Scan for the cell matching the given text and deliver its [X, Y] coordinate at center. 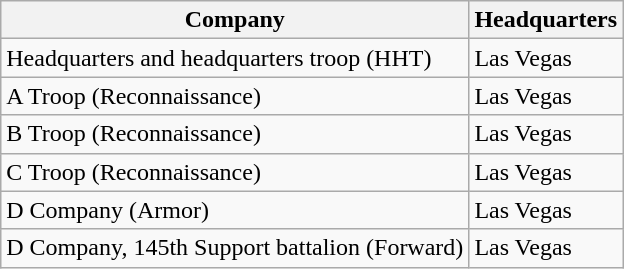
Company [235, 20]
D Company, 145th Support battalion (Forward) [235, 248]
C Troop (Reconnaissance) [235, 172]
D Company (Armor) [235, 210]
A Troop (Reconnaissance) [235, 96]
Headquarters [546, 20]
B Troop (Reconnaissance) [235, 134]
Headquarters and headquarters troop (HHT) [235, 58]
